From the cell containing the given text, extract its center point as (x, y) coordinate. 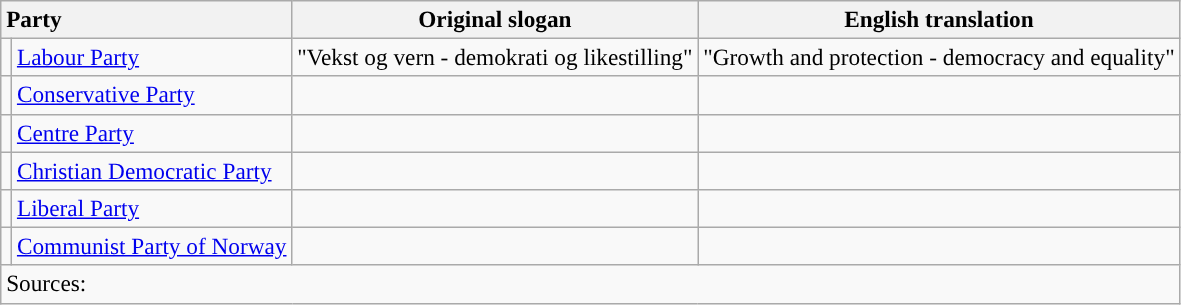
Conservative Party (152, 95)
Sources: (590, 284)
Centre Party (152, 133)
Communist Party of Norway (152, 246)
Original slogan (495, 19)
"Growth and protection - democracy and equality" (939, 57)
Christian Democratic Party (152, 170)
English translation (939, 19)
"Vekst og vern - demokrati og likestilling" (495, 57)
Party (146, 19)
Labour Party (152, 57)
Liberal Party (152, 208)
